Determine the [x, y] coordinate at the center of the cell enclosing the given text.  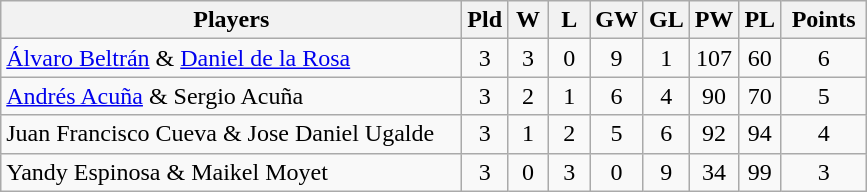
L [570, 20]
GW [617, 20]
107 [714, 58]
Points [824, 20]
Players [232, 20]
60 [760, 58]
70 [760, 96]
90 [714, 96]
34 [714, 172]
Pld [485, 20]
Yandy Espinosa & Maikel Moyet [232, 172]
Andrés Acuña & Sergio Acuña [232, 96]
W [528, 20]
Álvaro Beltrán & Daniel de la Rosa [232, 58]
PW [714, 20]
PL [760, 20]
92 [714, 134]
99 [760, 172]
94 [760, 134]
Juan Francisco Cueva & Jose Daniel Ugalde [232, 134]
GL [666, 20]
